Identify which cell holds the provided text, then report its (X, Y) central coordinate. 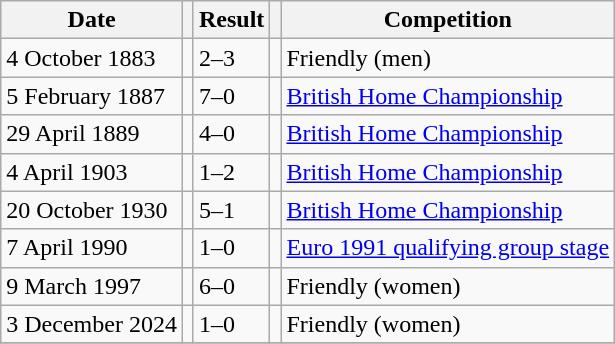
20 October 1930 (92, 210)
Result (231, 20)
2–3 (231, 58)
4 October 1883 (92, 58)
7 April 1990 (92, 248)
9 March 1997 (92, 286)
Euro 1991 qualifying group stage (448, 248)
Friendly (men) (448, 58)
7–0 (231, 96)
4–0 (231, 134)
1–2 (231, 172)
5–1 (231, 210)
5 February 1887 (92, 96)
Date (92, 20)
3 December 2024 (92, 324)
Competition (448, 20)
6–0 (231, 286)
29 April 1889 (92, 134)
4 April 1903 (92, 172)
